Determine the (X, Y) coordinate at the center of the cell enclosing the given text.  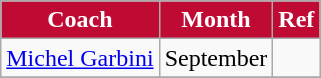
September (216, 58)
Michel Garbini (80, 58)
Ref (296, 20)
Coach (80, 20)
Month (216, 20)
